Provide the (X, Y) coordinate of the cell's center where the given text is located.  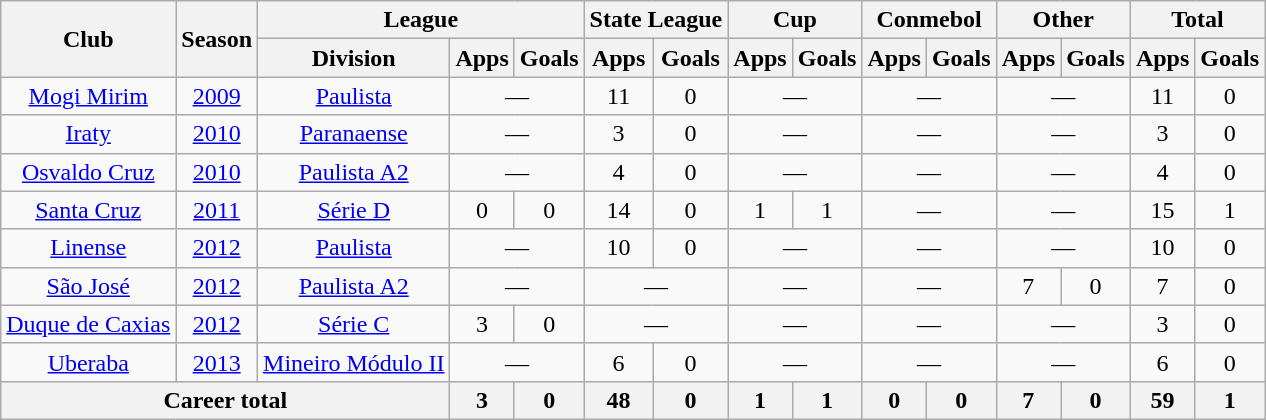
Mogi Mirim (88, 96)
2009 (217, 96)
State League (656, 20)
Linense (88, 248)
League (422, 20)
Conmebol (929, 20)
Division (354, 58)
Other (1063, 20)
48 (618, 400)
Paranaense (354, 134)
Season (217, 39)
14 (618, 210)
Iraty (88, 134)
Uberaba (88, 362)
2013 (217, 362)
Mineiro Módulo II (354, 362)
2011 (217, 210)
15 (1162, 210)
Duque de Caxias (88, 324)
Cup (795, 20)
Série C (354, 324)
59 (1162, 400)
Osvaldo Cruz (88, 172)
Total (1197, 20)
Santa Cruz (88, 210)
São José (88, 286)
Career total (226, 400)
Série D (354, 210)
Club (88, 39)
